Provide the (X, Y) coordinate of the cell's center where the given text is located.  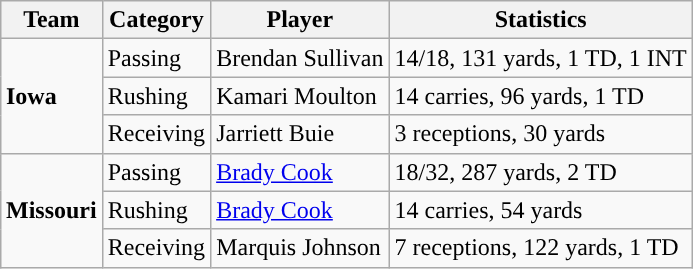
Team (51, 20)
Marquis Johnson (300, 248)
14 carries, 54 yards (540, 210)
3 receptions, 30 yards (540, 134)
14/18, 131 yards, 1 TD, 1 INT (540, 58)
Category (156, 20)
14 carries, 96 yards, 1 TD (540, 96)
Jarriett Buie (300, 134)
7 receptions, 122 yards, 1 TD (540, 248)
Statistics (540, 20)
Missouri (51, 210)
Kamari Moulton (300, 96)
18/32, 287 yards, 2 TD (540, 172)
Iowa (51, 96)
Brendan Sullivan (300, 58)
Player (300, 20)
